Find where the given text appears and provide that cell's center as (x, y) coordinate. 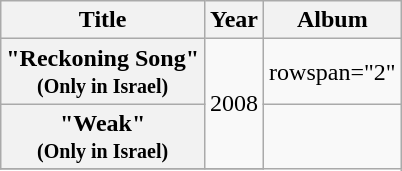
Album (333, 20)
2008 (234, 104)
Title (103, 20)
"Weak"(Only in Israel) (103, 136)
rowspan="2" (333, 72)
Year (234, 20)
"Reckoning Song"(Only in Israel) (103, 72)
